Pinpoint the cell where the given text exists, returning its (x, y) midpoint coordinate. 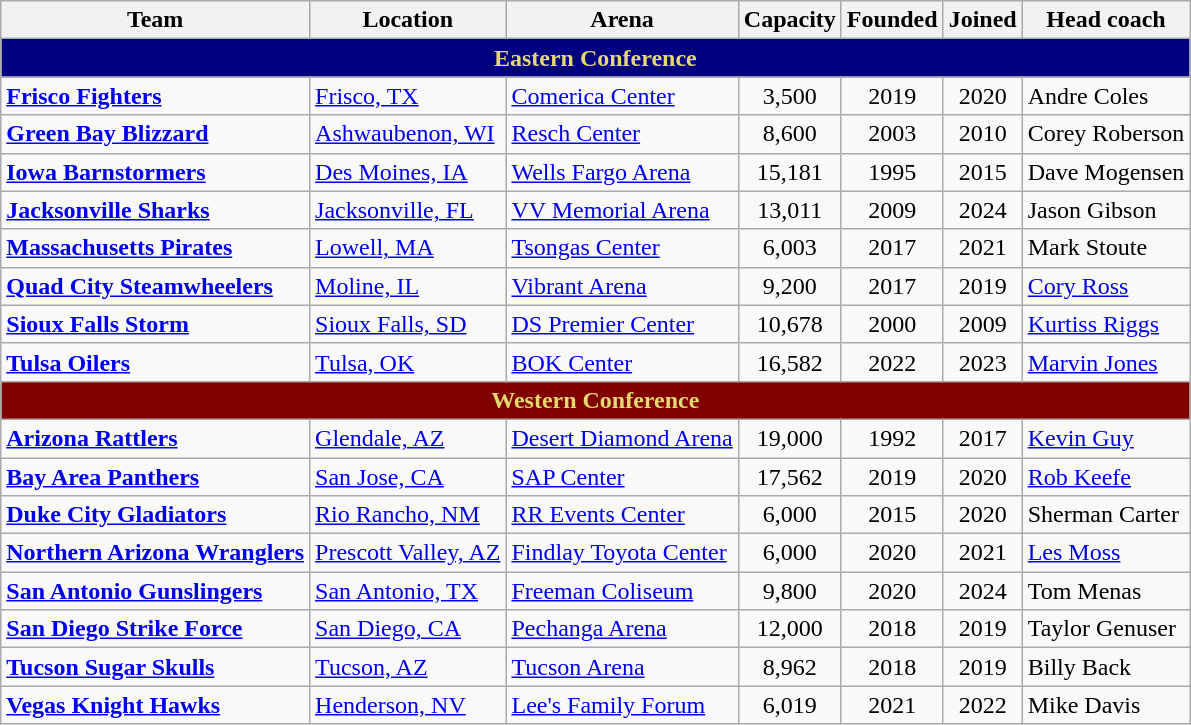
Mike Davis (1106, 705)
Sioux Falls, SD (408, 324)
Tucson Sugar Skulls (156, 667)
Kevin Guy (1106, 438)
Pechanga Arena (622, 629)
Quad City Steamwheelers (156, 286)
Frisco, TX (408, 96)
Bay Area Panthers (156, 477)
Marvin Jones (1106, 362)
Freeman Coliseum (622, 591)
Des Moines, IA (408, 172)
9,800 (790, 591)
Billy Back (1106, 667)
Iowa Barnstormers (156, 172)
SAP Center (622, 477)
Mark Stoute (1106, 248)
Tulsa, OK (408, 362)
San Antonio, TX (408, 591)
3,500 (790, 96)
San Diego Strike Force (156, 629)
San Diego, CA (408, 629)
Head coach (1106, 20)
2000 (892, 324)
Kurtiss Riggs (1106, 324)
12,000 (790, 629)
19,000 (790, 438)
Resch Center (622, 134)
Les Moss (1106, 553)
Corey Roberson (1106, 134)
DS Premier Center (622, 324)
Sioux Falls Storm (156, 324)
Ashwaubenon, WI (408, 134)
Massachusetts Pirates (156, 248)
17,562 (790, 477)
Vibrant Arena (622, 286)
San Antonio Gunslingers (156, 591)
Northern Arizona Wranglers (156, 553)
RR Events Center (622, 515)
15,181 (790, 172)
Western Conference (596, 400)
BOK Center (622, 362)
Vegas Knight Hawks (156, 705)
Location (408, 20)
1992 (892, 438)
Frisco Fighters (156, 96)
9,200 (790, 286)
10,678 (790, 324)
Lee's Family Forum (622, 705)
Moline, IL (408, 286)
Cory Ross (1106, 286)
Rio Rancho, NM (408, 515)
Rob Keefe (1106, 477)
San Jose, CA (408, 477)
Tom Menas (1106, 591)
2010 (982, 134)
Capacity (790, 20)
Prescott Valley, AZ (408, 553)
13,011 (790, 210)
Joined (982, 20)
Comerica Center (622, 96)
6,019 (790, 705)
Desert Diamond Arena (622, 438)
8,600 (790, 134)
Arizona Rattlers (156, 438)
Founded (892, 20)
VV Memorial Arena (622, 210)
Team (156, 20)
Tucson, AZ (408, 667)
1995 (892, 172)
Findlay Toyota Center (622, 553)
Jacksonville, FL (408, 210)
Andre Coles (1106, 96)
2023 (982, 362)
Arena (622, 20)
Henderson, NV (408, 705)
Jason Gibson (1106, 210)
Eastern Conference (596, 58)
Green Bay Blizzard (156, 134)
Wells Fargo Arena (622, 172)
2003 (892, 134)
Tsongas Center (622, 248)
Lowell, MA (408, 248)
8,962 (790, 667)
Duke City Gladiators (156, 515)
Dave Mogensen (1106, 172)
Glendale, AZ (408, 438)
Taylor Genuser (1106, 629)
Tucson Arena (622, 667)
Jacksonville Sharks (156, 210)
16,582 (790, 362)
6,003 (790, 248)
Tulsa Oilers (156, 362)
Sherman Carter (1106, 515)
